Extract the (x, y) coordinate from the center of the cell holding the provided text.  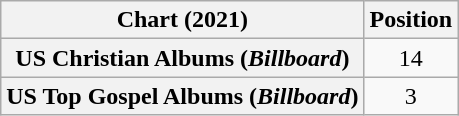
3 (411, 96)
US Top Gospel Albums (Billboard) (182, 96)
US Christian Albums (Billboard) (182, 58)
14 (411, 58)
Chart (2021) (182, 20)
Position (411, 20)
